Provide the [X, Y] coordinate of the cell's center where the given text is located.  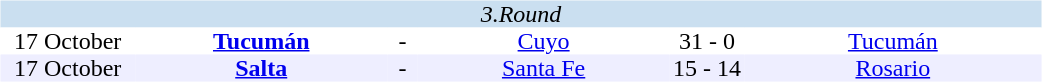
Rosario [892, 68]
Cuyo [543, 42]
Santa Fe [543, 68]
15 - 14 [707, 68]
31 - 0 [707, 42]
Salta [262, 68]
3.Round [520, 14]
